Scan for the cell matching the given text and deliver its [X, Y] coordinate at center. 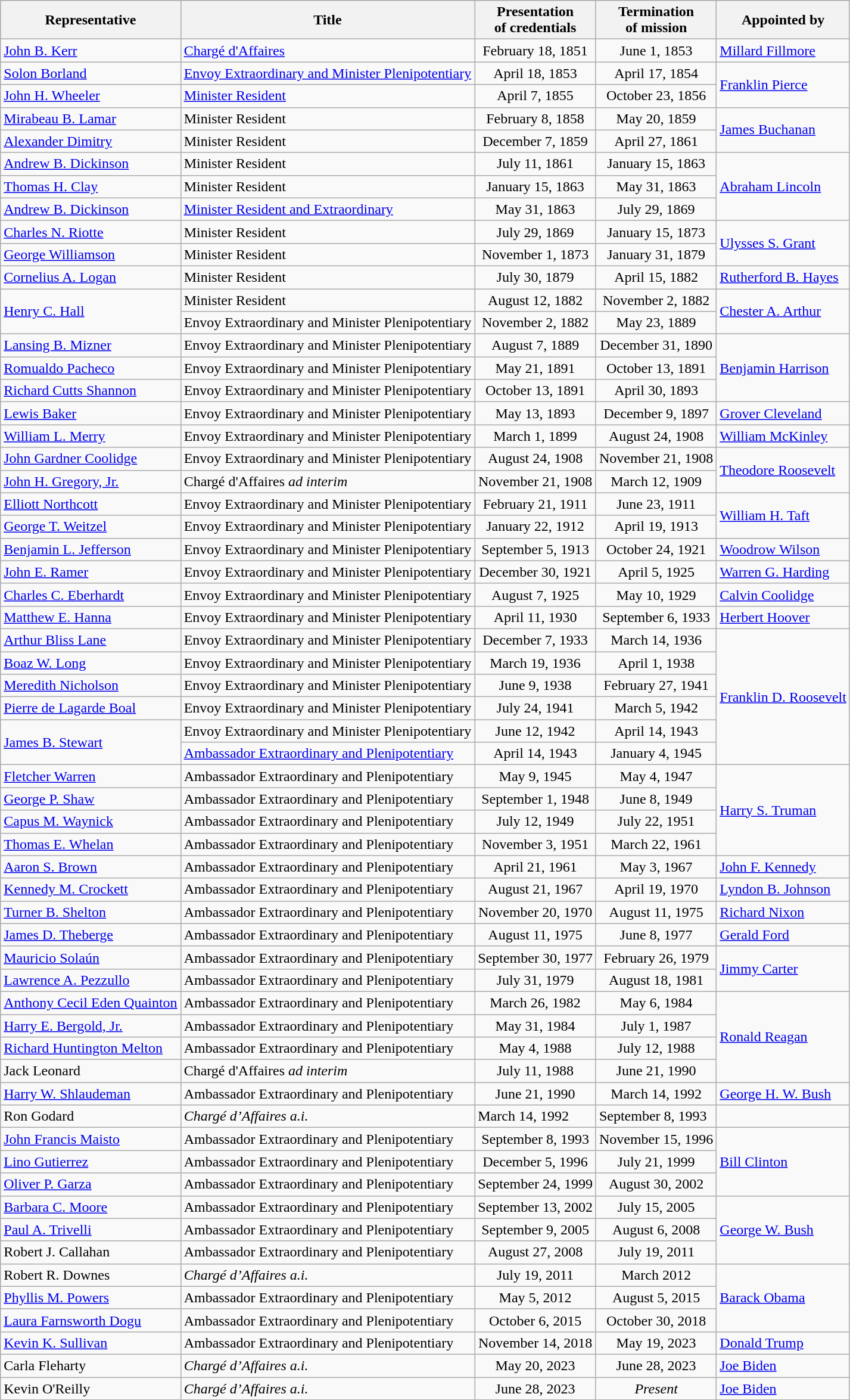
Barbara C. Moore [91, 1207]
February 21, 1911 [535, 504]
March 22, 1961 [656, 844]
November 15, 1996 [656, 1139]
Minister Resident and Extraordinary [328, 209]
Elliott Northcott [91, 504]
Kevin K. Sullivan [91, 1343]
July 12, 1949 [535, 822]
Abraham Lincoln [783, 186]
James B. Stewart [91, 742]
March 26, 1982 [535, 1003]
May 10, 1929 [656, 595]
Ronald Reagan [783, 1037]
July 11, 1861 [535, 164]
Charles N. Riotte [91, 232]
April 19, 1970 [656, 889]
Presentationof credentials [535, 20]
April 5, 1925 [656, 572]
Lewis Baker [91, 413]
December 9, 1897 [656, 413]
Richard Nixon [783, 912]
September 9, 2005 [535, 1230]
George W. Bush [783, 1230]
January 31, 1879 [656, 254]
April 7, 1855 [535, 96]
Calvin Coolidge [783, 595]
June 23, 1911 [656, 504]
March 1, 1899 [535, 436]
Harry W. Shlaudeman [91, 1094]
Jack Leonard [91, 1071]
May 9, 1945 [535, 776]
July 15, 2005 [656, 1207]
July 11, 1988 [535, 1071]
George H. W. Bush [783, 1094]
Thomas E. Whelan [91, 844]
June 12, 1942 [535, 731]
Solon Borland [91, 73]
April 19, 1913 [656, 527]
Mirabeau B. Lamar [91, 119]
James Buchanan [783, 130]
Woodrow Wilson [783, 549]
James D. Theberge [91, 935]
Chester A. Arthur [783, 311]
November 14, 2018 [535, 1343]
July 31, 1979 [535, 980]
December 7, 1933 [535, 640]
Romualdo Pacheco [91, 368]
August 6, 2008 [656, 1230]
May 31, 1984 [535, 1025]
Theodore Roosevelt [783, 470]
March 19, 1936 [535, 663]
Warren G. Harding [783, 572]
June 8, 1949 [656, 799]
September 30, 1977 [535, 957]
John F. Kennedy [783, 867]
February 27, 1941 [656, 686]
Harry S. Truman [783, 810]
Oliver P. Garza [91, 1184]
George Williamson [91, 254]
May 3, 1967 [656, 867]
Title [328, 20]
Henry C. Hall [91, 311]
February 18, 1851 [535, 51]
Fletcher Warren [91, 776]
December 7, 1859 [535, 141]
Barack Obama [783, 1298]
John H. Wheeler [91, 96]
August 30, 2002 [656, 1184]
April 17, 1854 [656, 73]
January 4, 1945 [656, 754]
Appointed by [783, 20]
Millard Fillmore [783, 51]
August 5, 2015 [656, 1298]
May 21, 1891 [535, 368]
William L. Merry [91, 436]
Franklin D. Roosevelt [783, 696]
Representative [91, 20]
March 14, 1936 [656, 640]
March 2012 [656, 1275]
Kennedy M. Crockett [91, 889]
August 27, 2008 [535, 1252]
Laura Farnsworth Dogu [91, 1320]
April 18, 1853 [535, 73]
William H. Taft [783, 515]
May 6, 1984 [656, 1003]
William McKinley [783, 436]
Herbert Hoover [783, 617]
John B. Kerr [91, 51]
Franklin Pierce [783, 85]
November 20, 1970 [535, 912]
Benjamin Harrison [783, 368]
Charles C. Eberhardt [91, 595]
August 7, 1925 [535, 595]
Robert R. Downes [91, 1275]
February 26, 1979 [656, 957]
September 6, 1933 [656, 617]
June 1, 1853 [656, 51]
Meredith Nicholson [91, 686]
Richard Huntington Melton [91, 1049]
September 24, 1999 [535, 1184]
February 8, 1858 [535, 119]
Capus M. Waynick [91, 822]
Grover Cleveland [783, 413]
April 11, 1930 [535, 617]
Ulysses S. Grant [783, 243]
George P. Shaw [91, 799]
Jimmy Carter [783, 969]
John H. Gregory, Jr. [91, 481]
July 21, 1999 [656, 1162]
George T. Weitzel [91, 527]
May 4, 1947 [656, 776]
Harry E. Bergold, Jr. [91, 1025]
December 30, 1921 [535, 572]
September 1, 1948 [535, 799]
Phyllis M. Powers [91, 1298]
Boaz W. Long [91, 663]
May 20, 2023 [535, 1365]
Gerald Ford [783, 935]
Ron Godard [91, 1116]
August 18, 1981 [656, 980]
Mauricio Solaún [91, 957]
April 30, 1893 [656, 391]
Lyndon B. Johnson [783, 889]
Lino Gutierrez [91, 1162]
April 15, 1882 [656, 277]
Kevin O'Reilly [91, 1389]
October 23, 1856 [656, 96]
Benjamin L. Jefferson [91, 549]
January 15, 1873 [656, 232]
Donald Trump [783, 1343]
Terminationof mission [656, 20]
Bill Clinton [783, 1162]
March 5, 1942 [656, 708]
Carla Fleharty [91, 1365]
Paul A. Trivelli [91, 1230]
September 13, 2002 [535, 1207]
April 1, 1938 [656, 663]
July 1, 1987 [656, 1025]
May 4, 1988 [535, 1049]
Pierre de Lagarde Boal [91, 708]
March 12, 1909 [656, 481]
July 30, 1879 [535, 277]
Cornelius A. Logan [91, 277]
December 31, 1890 [656, 346]
John Francis Maisto [91, 1139]
June 9, 1938 [535, 686]
August 21, 1967 [535, 889]
July 24, 1941 [535, 708]
Turner B. Shelton [91, 912]
Lawrence A. Pezzullo [91, 980]
November 3, 1951 [535, 844]
August 7, 1889 [535, 346]
November 1, 1873 [535, 254]
October 6, 2015 [535, 1320]
May 20, 1859 [656, 119]
Present [656, 1389]
May 5, 2012 [535, 1298]
Alexander Dimitry [91, 141]
May 13, 1893 [535, 413]
August 12, 1882 [535, 300]
September 5, 1913 [535, 549]
Chargé d'Affaires [328, 51]
December 5, 1996 [535, 1162]
April 21, 1961 [535, 867]
John E. Ramer [91, 572]
Aaron S. Brown [91, 867]
January 22, 1912 [535, 527]
Richard Cutts Shannon [91, 391]
June 8, 1977 [656, 935]
May 23, 1889 [656, 323]
Robert J. Callahan [91, 1252]
John Gardner Coolidge [91, 459]
April 27, 1861 [656, 141]
Anthony Cecil Eden Quainton [91, 1003]
July 12, 1988 [656, 1049]
October 30, 2018 [656, 1320]
October 24, 1921 [656, 549]
Rutherford B. Hayes [783, 277]
May 19, 2023 [656, 1343]
Arthur Bliss Lane [91, 640]
July 22, 1951 [656, 822]
Thomas H. Clay [91, 186]
Matthew E. Hanna [91, 617]
Lansing B. Mizner [91, 346]
